Find where the given text appears and provide that cell's center as [X, Y] coordinate. 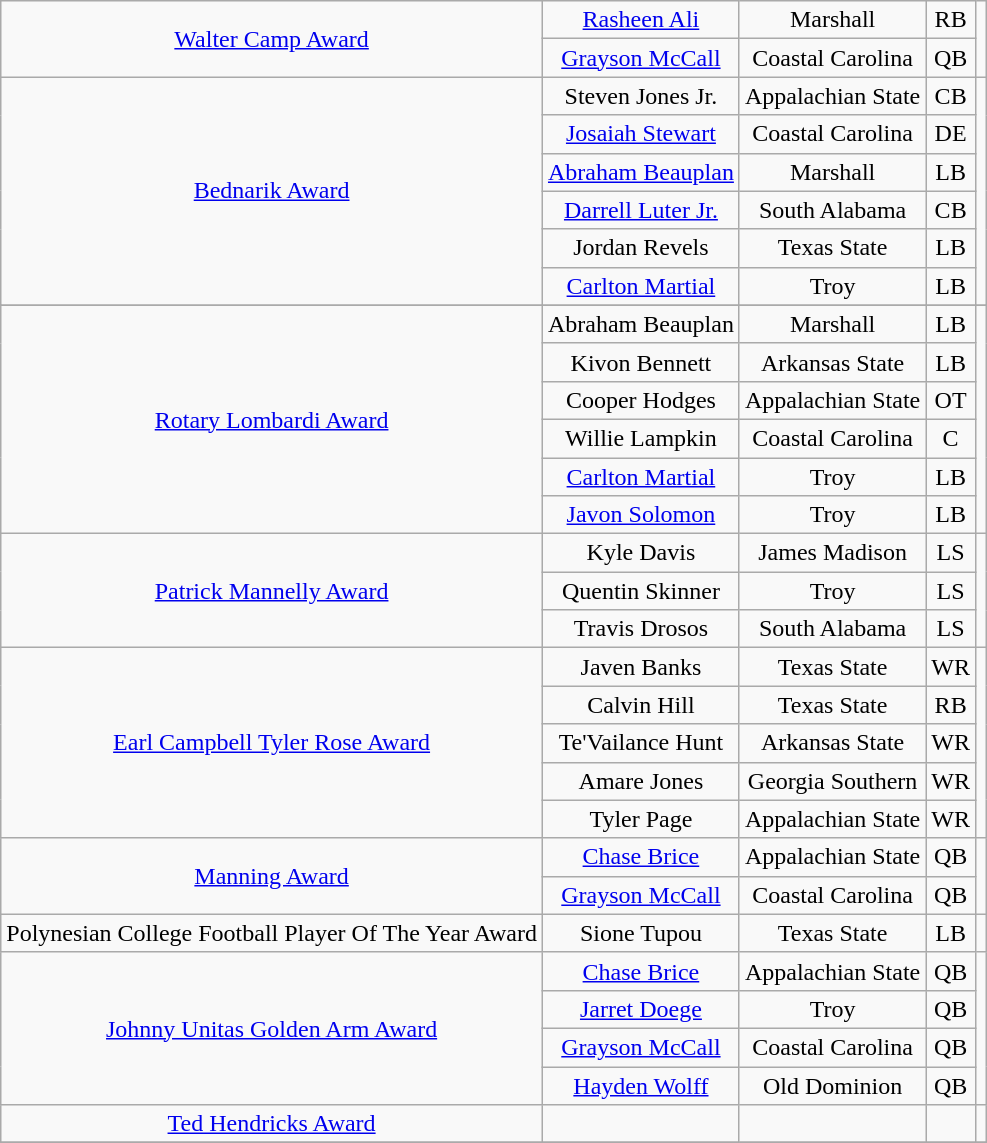
Walter Camp Award [272, 39]
Javon Solomon [640, 515]
Amare Jones [640, 781]
Kyle Davis [640, 553]
OT [951, 400]
Darrell Luter Jr. [640, 210]
Kivon Bennett [640, 362]
Cooper Hodges [640, 400]
Quentin Skinner [640, 591]
James Madison [832, 553]
Willie Lampkin [640, 438]
Jarret Doege [640, 1009]
Rotary Lombardi Award [272, 419]
Manning Award [272, 876]
Polynesian College Football Player Of The Year Award [272, 933]
Patrick Mannelly Award [272, 591]
Johnny Unitas Golden Arm Award [272, 1028]
Rasheen Ali [640, 20]
Earl Campbell Tyler Rose Award [272, 743]
C [951, 438]
Ted Hendricks Award [272, 1124]
Jordan Revels [640, 248]
Steven Jones Jr. [640, 96]
Georgia Southern [832, 781]
Te'Vailance Hunt [640, 743]
Calvin Hill [640, 705]
Old Dominion [832, 1085]
Hayden Wolff [640, 1085]
Sione Tupou [640, 933]
Javen Banks [640, 667]
Travis Drosos [640, 629]
Josaiah Stewart [640, 134]
Bednarik Award [272, 191]
DE [951, 134]
Tyler Page [640, 819]
